Output the (X, Y) coordinate of the center of the cell containing the given text.  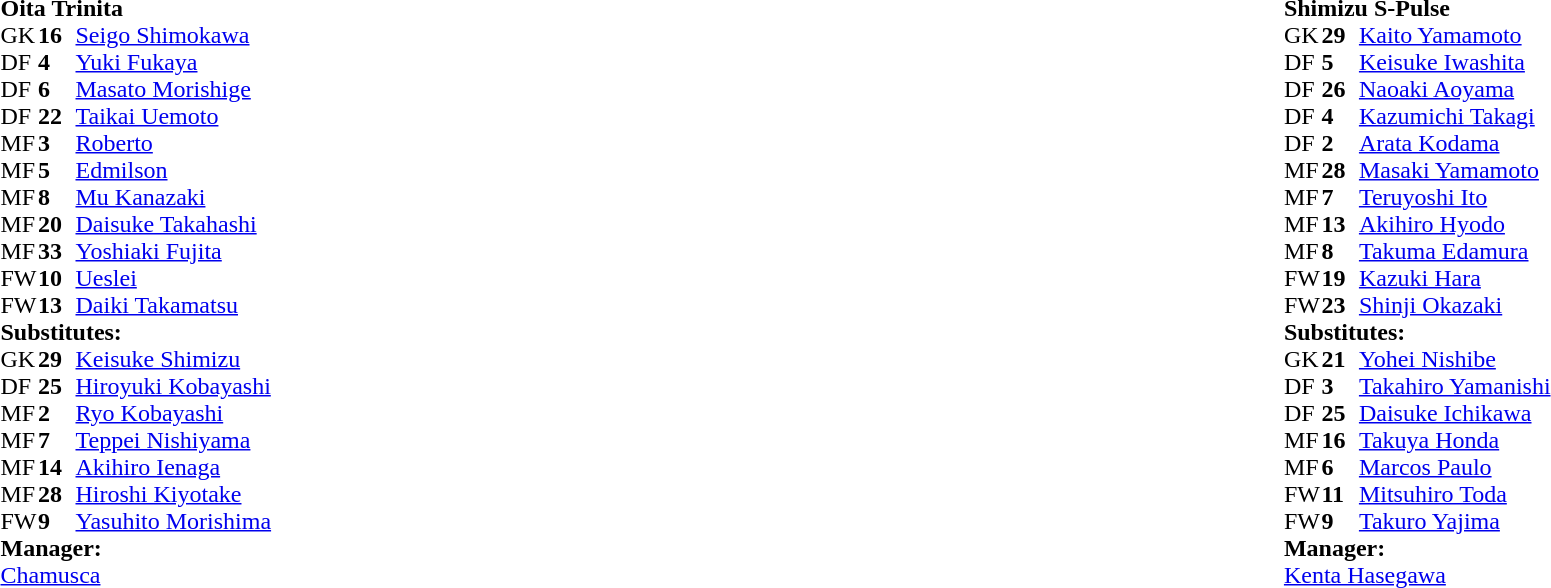
10 (57, 278)
Yuki Fukaya (174, 62)
Taikai Uemoto (174, 116)
Mitsuhiro Toda (1455, 494)
Daiki Takamatsu (174, 306)
Keisuke Iwashita (1455, 62)
Hiroshi Kiyotake (174, 494)
Shinji Okazaki (1455, 306)
Ueslei (174, 278)
Keisuke Shimizu (174, 360)
Marcos Paulo (1455, 468)
Hiroyuki Kobayashi (174, 386)
Takahiro Yamanishi (1455, 386)
Takuya Honda (1455, 440)
14 (57, 468)
Kaito Yamamoto (1455, 36)
Daisuke Ichikawa (1455, 414)
20 (57, 224)
Kazumichi Takagi (1455, 116)
Masaki Yamamoto (1455, 170)
Teppei Nishiyama (174, 440)
Naoaki Aoyama (1455, 90)
Kazuki Hara (1455, 278)
Daisuke Takahashi (174, 224)
11 (1340, 494)
26 (1340, 90)
Akihiro Hyodo (1455, 224)
Edmilson (174, 170)
Arata Kodama (1455, 144)
Teruyoshi Ito (1455, 198)
Mu Kanazaki (174, 198)
23 (1340, 306)
Masato Morishige (174, 90)
Roberto (174, 144)
Akihiro Ienaga (174, 468)
Yasuhito Morishima (174, 522)
22 (57, 116)
Ryo Kobayashi (174, 414)
Takuro Yajima (1455, 522)
33 (57, 252)
Yoshiaki Fujita (174, 252)
21 (1340, 360)
Seigo Shimokawa (174, 36)
19 (1340, 278)
Yohei Nishibe (1455, 360)
Takuma Edamura (1455, 252)
